Return the (X, Y) coordinate for the center point of the cell that contains the specified text.  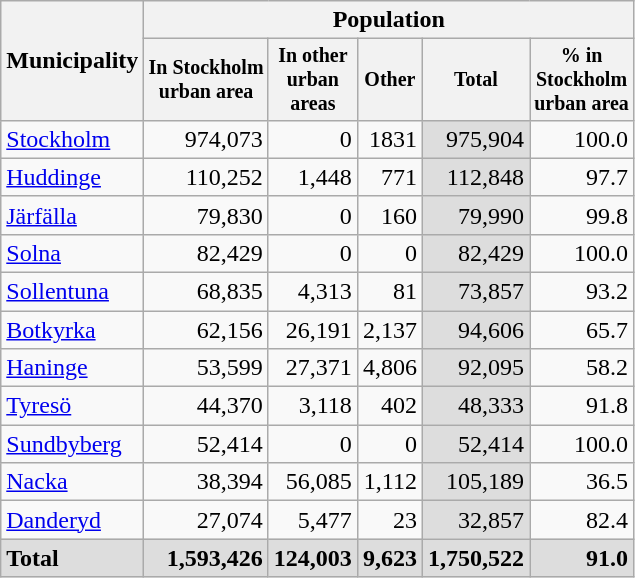
1,750,522 (476, 558)
Stockholm (72, 139)
79,990 (476, 215)
Sundbyberg (72, 444)
82.4 (582, 520)
Tyresö (72, 406)
124,003 (312, 558)
97.7 (582, 177)
Huddinge (72, 177)
402 (390, 406)
32,857 (476, 520)
771 (390, 177)
1,112 (390, 482)
1831 (390, 139)
56,085 (312, 482)
62,156 (206, 330)
81 (390, 291)
36.5 (582, 482)
974,073 (206, 139)
23 (390, 520)
93.2 (582, 291)
53,599 (206, 368)
79,830 (206, 215)
48,333 (476, 406)
Population (389, 20)
In Stockholmurban area (206, 80)
In otherurbanareas (312, 80)
94,606 (476, 330)
4,806 (390, 368)
Nacka (72, 482)
38,394 (206, 482)
105,189 (476, 482)
Danderyd (72, 520)
Solna (72, 253)
160 (390, 215)
58.2 (582, 368)
92,095 (476, 368)
3,118 (312, 406)
65.7 (582, 330)
Järfälla (72, 215)
1,448 (312, 177)
5,477 (312, 520)
27,074 (206, 520)
Haninge (72, 368)
68,835 (206, 291)
44,370 (206, 406)
Sollentuna (72, 291)
99.8 (582, 215)
% inStockholmurban area (582, 80)
975,904 (476, 139)
4,313 (312, 291)
9,623 (390, 558)
73,857 (476, 291)
110,252 (206, 177)
91.0 (582, 558)
112,848 (476, 177)
Botkyrka (72, 330)
91.8 (582, 406)
1,593,426 (206, 558)
Municipality (72, 60)
2,137 (390, 330)
26,191 (312, 330)
27,371 (312, 368)
Other (390, 80)
